Return (X, Y) of the center of cell containing provided text 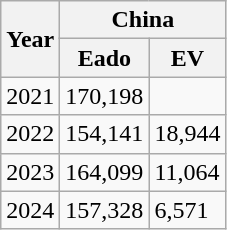
2024 (30, 210)
170,198 (104, 96)
2022 (30, 134)
Year (30, 39)
154,141 (104, 134)
2021 (30, 96)
164,099 (104, 172)
2023 (30, 172)
11,064 (188, 172)
Eado (104, 58)
18,944 (188, 134)
EV (188, 58)
China (143, 20)
6,571 (188, 210)
157,328 (104, 210)
